Return (x, y) of the center of cell containing provided text 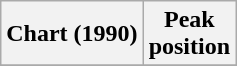
Chart (1990) (72, 34)
Peak position (189, 34)
